Return (x, y) of the center of cell containing provided text 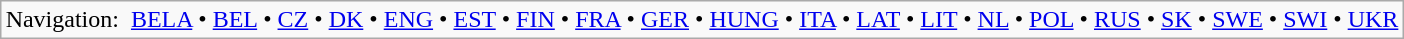
Navigation: BELA • BEL • CZ • DK • ENG • EST • FIN • FRA • GER • HUNG • ITA • LAT • LIT • NL • POL • RUS • SK • SWE • SWI • UKR (702, 20)
